Locate the cell with the specified text and output its [x, y] center coordinate. 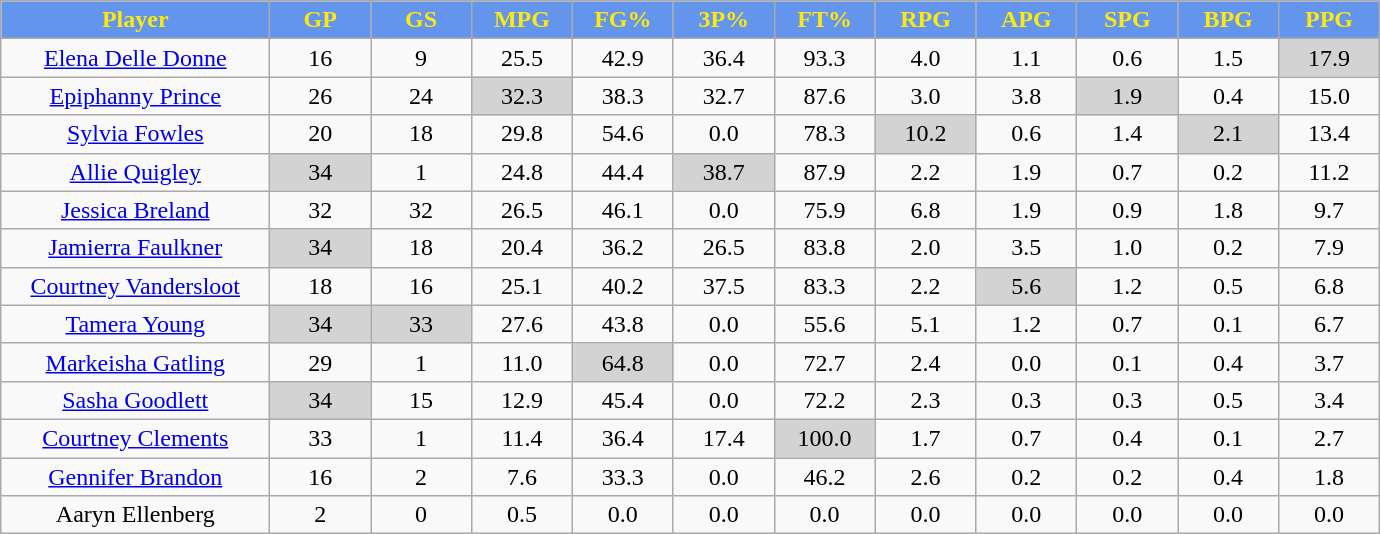
7.9 [1330, 248]
93.3 [824, 58]
25.1 [522, 286]
2.1 [1228, 134]
RPG [926, 20]
15.0 [1330, 96]
2.3 [926, 400]
11.2 [1330, 172]
3.4 [1330, 400]
43.8 [622, 324]
87.9 [824, 172]
3.0 [926, 96]
37.5 [724, 286]
5.6 [1026, 286]
83.8 [824, 248]
5.1 [926, 324]
64.8 [622, 362]
1.7 [926, 438]
2.4 [926, 362]
GP [320, 20]
32.7 [724, 96]
20 [320, 134]
10.2 [926, 134]
78.3 [824, 134]
0 [422, 515]
2.6 [926, 477]
38.7 [724, 172]
87.6 [824, 96]
Jamierra Faulkner [136, 248]
17.9 [1330, 58]
55.6 [824, 324]
33.3 [622, 477]
44.4 [622, 172]
4.0 [926, 58]
3.5 [1026, 248]
1.4 [1128, 134]
75.9 [824, 210]
25.5 [522, 58]
APG [1026, 20]
2.7 [1330, 438]
Sylvia Fowles [136, 134]
72.7 [824, 362]
17.4 [724, 438]
3P% [724, 20]
83.3 [824, 286]
Epiphanny Prince [136, 96]
38.3 [622, 96]
SPG [1128, 20]
FG% [622, 20]
32.3 [522, 96]
BPG [1228, 20]
45.4 [622, 400]
46.1 [622, 210]
Sasha Goodlett [136, 400]
42.9 [622, 58]
9 [422, 58]
1.5 [1228, 58]
Courtney Clements [136, 438]
11.4 [522, 438]
11.0 [522, 362]
20.4 [522, 248]
40.2 [622, 286]
GS [422, 20]
54.6 [622, 134]
36.2 [622, 248]
Gennifer Brandon [136, 477]
2.0 [926, 248]
Aaryn Ellenberg [136, 515]
1.1 [1026, 58]
24.8 [522, 172]
100.0 [824, 438]
MPG [522, 20]
3.7 [1330, 362]
PPG [1330, 20]
3.8 [1026, 96]
27.6 [522, 324]
0.9 [1128, 210]
Player [136, 20]
Courtney Vandersloot [136, 286]
6.7 [1330, 324]
46.2 [824, 477]
26 [320, 96]
24 [422, 96]
15 [422, 400]
9.7 [1330, 210]
7.6 [522, 477]
FT% [824, 20]
72.2 [824, 400]
Tamera Young [136, 324]
29.8 [522, 134]
1.0 [1128, 248]
Elena Delle Donne [136, 58]
Markeisha Gatling [136, 362]
Jessica Breland [136, 210]
13.4 [1330, 134]
29 [320, 362]
Allie Quigley [136, 172]
12.9 [522, 400]
